Search for the cell housing the specified text and yield its (X, Y) center coordinate. 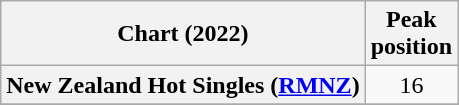
Peakposition (411, 34)
Chart (2022) (183, 34)
16 (411, 85)
New Zealand Hot Singles (RMNZ) (183, 85)
